Search for the cell housing the specified text and yield its [x, y] center coordinate. 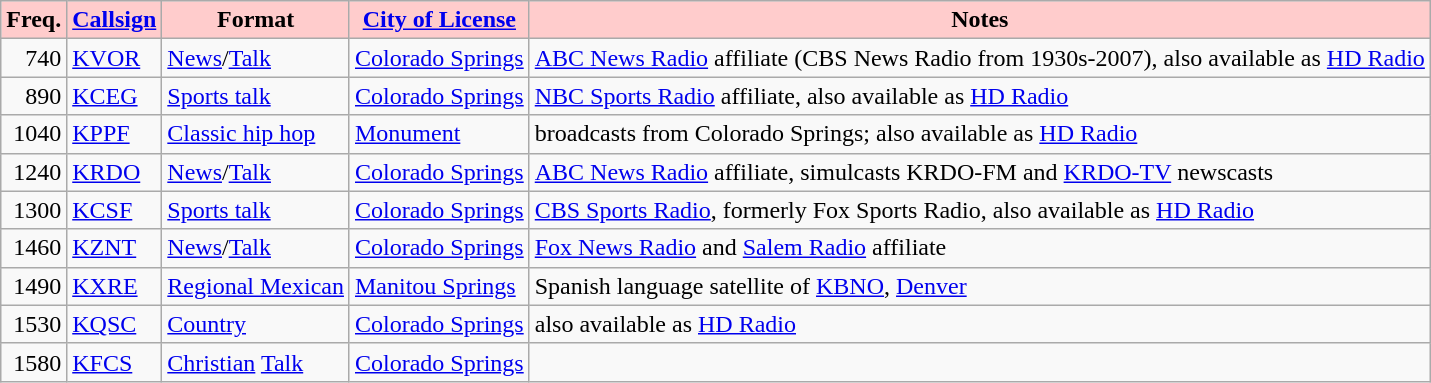
Country [256, 324]
Notes [980, 20]
Classic hip hop [256, 134]
1530 [34, 324]
1580 [34, 362]
740 [34, 58]
1490 [34, 286]
Monument [439, 134]
Callsign [114, 20]
broadcasts from Colorado Springs; also available as HD Radio [980, 134]
CBS Sports Radio, formerly Fox Sports Radio, also available as HD Radio [980, 210]
1300 [34, 210]
890 [34, 96]
Fox News Radio and Salem Radio affiliate [980, 248]
KCEG [114, 96]
Regional Mexican [256, 286]
Format [256, 20]
Spanish language satellite of KBNO, Denver [980, 286]
KCSF [114, 210]
City of License [439, 20]
1460 [34, 248]
ABC News Radio affiliate, simulcasts KRDO-FM and KRDO-TV newscasts [980, 172]
KQSC [114, 324]
KZNT [114, 248]
KRDO [114, 172]
KVOR [114, 58]
KFCS [114, 362]
1240 [34, 172]
KPPF [114, 134]
1040 [34, 134]
also available as HD Radio [980, 324]
KXRE [114, 286]
Manitou Springs [439, 286]
Freq. [34, 20]
NBC Sports Radio affiliate, also available as HD Radio [980, 96]
ABC News Radio affiliate (CBS News Radio from 1930s-2007), also available as HD Radio [980, 58]
Christian Talk [256, 362]
